Capture the cell that displays the provided text and extract its [X, Y] central coordinate. 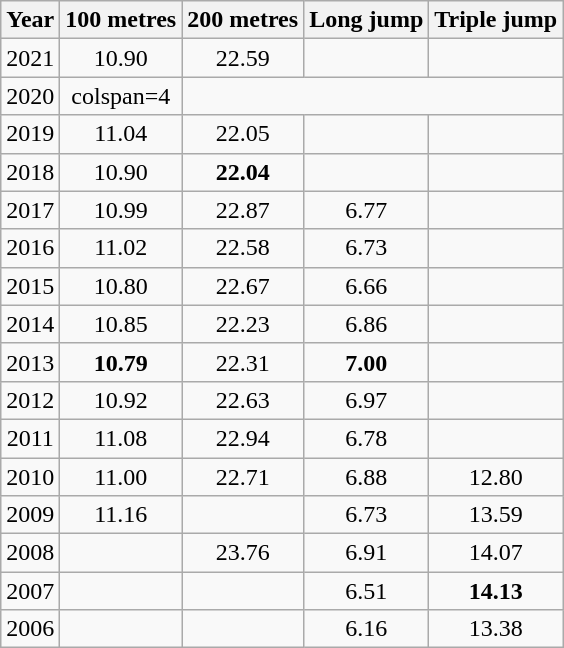
2020 [30, 96]
2010 [30, 477]
13.59 [496, 515]
2009 [30, 515]
2011 [30, 438]
10.99 [121, 210]
2018 [30, 172]
12.80 [496, 477]
2007 [30, 591]
Year [30, 20]
200 metres [243, 20]
22.23 [243, 324]
6.16 [366, 629]
14.07 [496, 553]
6.86 [366, 324]
22.94 [243, 438]
2008 [30, 553]
10.92 [121, 400]
11.08 [121, 438]
6.51 [366, 591]
14.13 [496, 591]
10.80 [121, 286]
6.91 [366, 553]
22.04 [243, 172]
6.78 [366, 438]
11.16 [121, 515]
22.59 [243, 58]
13.38 [496, 629]
Triple jump [496, 20]
22.05 [243, 134]
22.31 [243, 362]
7.00 [366, 362]
22.63 [243, 400]
22.87 [243, 210]
2006 [30, 629]
2012 [30, 400]
6.66 [366, 286]
Long jump [366, 20]
colspan=4 [121, 96]
22.67 [243, 286]
6.88 [366, 477]
2016 [30, 248]
2015 [30, 286]
22.71 [243, 477]
6.97 [366, 400]
6.77 [366, 210]
2014 [30, 324]
11.04 [121, 134]
2019 [30, 134]
23.76 [243, 553]
22.58 [243, 248]
2017 [30, 210]
100 metres [121, 20]
2021 [30, 58]
10.85 [121, 324]
11.00 [121, 477]
2013 [30, 362]
11.02 [121, 248]
10.79 [121, 362]
